Find where the given text appears and provide that cell's center as [x, y] coordinate. 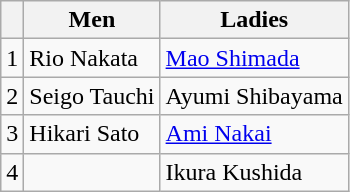
Ikura Kushida [254, 172]
Seigo Tauchi [92, 96]
3 [12, 134]
Hikari Sato [92, 134]
2 [12, 96]
Ladies [254, 20]
Men [92, 20]
Ami Nakai [254, 134]
Rio Nakata [92, 58]
4 [12, 172]
Mao Shimada [254, 58]
1 [12, 58]
Ayumi Shibayama [254, 96]
